Find where the given text appears and provide that cell's center as (x, y) coordinate. 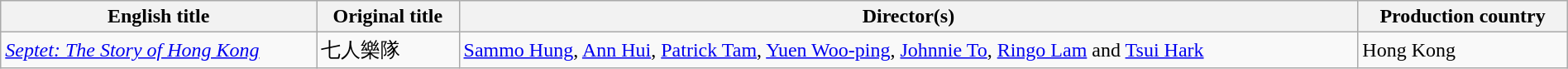
Director(s) (908, 17)
English title (159, 17)
七人樂隊 (388, 50)
Septet: The Story of Hong Kong (159, 50)
Original title (388, 17)
Hong Kong (1462, 50)
Production country (1462, 17)
Sammo Hung, Ann Hui, Patrick Tam, Yuen Woo-ping, Johnnie To, Ringo Lam and Tsui Hark (908, 50)
